Pinpoint the cell where the given text exists, returning its [x, y] midpoint coordinate. 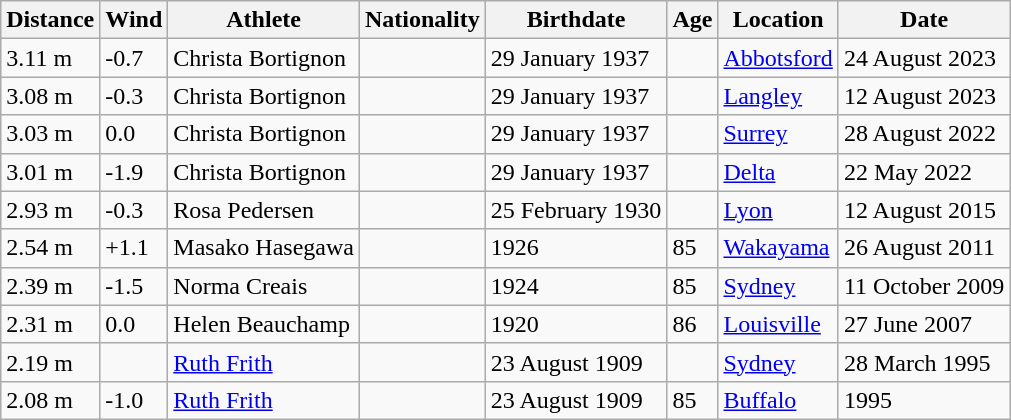
12 August 2023 [924, 96]
-1.5 [134, 286]
1924 [576, 286]
Helen Beauchamp [264, 324]
+1.1 [134, 248]
3.08 m [50, 96]
Birthdate [576, 20]
1920 [576, 324]
1926 [576, 248]
Location [778, 20]
Buffalo [778, 400]
3.11 m [50, 58]
Masako Hasegawa [264, 248]
1995 [924, 400]
Age [692, 20]
Distance [50, 20]
3.01 m [50, 172]
3.03 m [50, 134]
-0.7 [134, 58]
Abbotsford [778, 58]
2.54 m [50, 248]
Wakayama [778, 248]
Athlete [264, 20]
22 May 2022 [924, 172]
86 [692, 324]
-1.9 [134, 172]
Langley [778, 96]
Louisville [778, 324]
2.39 m [50, 286]
12 August 2015 [924, 210]
Nationality [422, 20]
2.08 m [50, 400]
Rosa Pedersen [264, 210]
2.19 m [50, 362]
25 February 1930 [576, 210]
24 August 2023 [924, 58]
Wind [134, 20]
-1.0 [134, 400]
27 June 2007 [924, 324]
Surrey [778, 134]
11 October 2009 [924, 286]
26 August 2011 [924, 248]
28 August 2022 [924, 134]
Lyon [778, 210]
Delta [778, 172]
Norma Creais [264, 286]
2.31 m [50, 324]
28 March 1995 [924, 362]
2.93 m [50, 210]
Date [924, 20]
